From the cell containing the given text, extract its center point as (X, Y) coordinate. 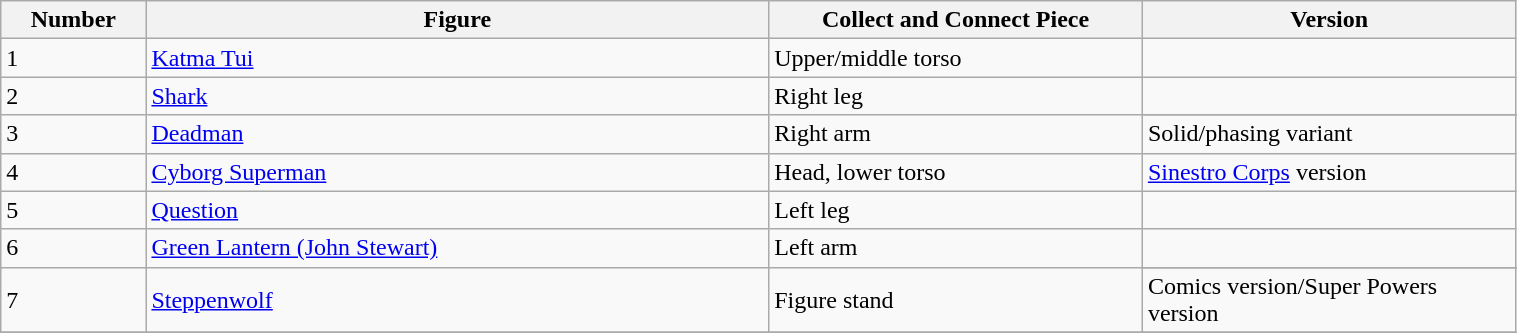
4 (74, 172)
Number (74, 20)
Left leg (956, 210)
6 (74, 248)
7 (74, 300)
Figure stand (956, 300)
Deadman (458, 134)
Sinestro Corps version (1329, 172)
Green Lantern (John Stewart) (458, 248)
Comics version/Super Powers version (1329, 300)
Head, lower torso (956, 172)
3 (74, 134)
Question (458, 210)
Steppenwolf (458, 300)
Cyborg Superman (458, 172)
5 (74, 210)
Right arm (956, 134)
Upper/middle torso (956, 58)
Collect and Connect Piece (956, 20)
Katma Tui (458, 58)
Shark (458, 96)
Right leg (956, 96)
Left arm (956, 248)
Figure (458, 20)
Solid/phasing variant (1329, 134)
1 (74, 58)
Version (1329, 20)
2 (74, 96)
